Extract the (x, y) coordinate from the center of the cell holding the provided text.  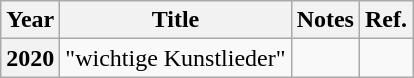
2020 (30, 58)
Year (30, 20)
Title (176, 20)
Notes (325, 20)
Ref. (386, 20)
"wichtige Kunstlieder" (176, 58)
